Detect which cell encompasses the target text, then output its [X, Y] center coordinate. 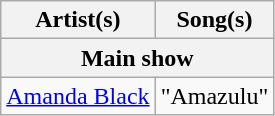
"Amazulu" [214, 96]
Artist(s) [78, 20]
Song(s) [214, 20]
Main show [138, 58]
Amanda Black [78, 96]
